For the text-containing cell, return its midpoint in (x, y) coordinate format. 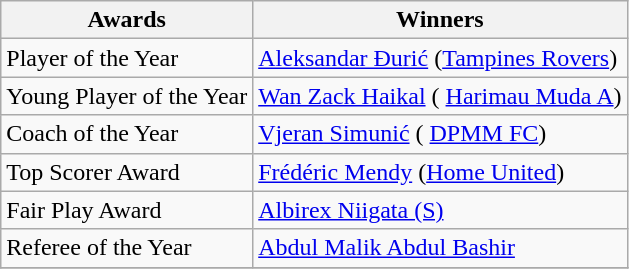
Young Player of the Year (127, 96)
Fair Play Award (127, 210)
Coach of the Year (127, 134)
Top Scorer Award (127, 172)
Vjeran Simunić ( DPMM FC) (440, 134)
Winners (440, 20)
Aleksandar Đurić (Tampines Rovers) (440, 58)
Player of the Year (127, 58)
Referee of the Year (127, 248)
Albirex Niigata (S) (440, 210)
Awards (127, 20)
Abdul Malik Abdul Bashir (440, 248)
Wan Zack Haikal ( Harimau Muda A) (440, 96)
Frédéric Mendy (Home United) (440, 172)
